Determine the (x, y) coordinate at the center of the cell enclosing the given text.  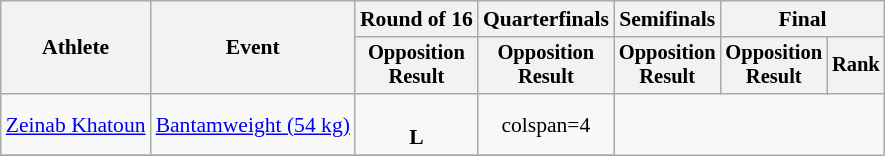
Semifinals (668, 19)
Athlete (76, 48)
Event (253, 48)
L (416, 124)
Final (802, 19)
Bantamweight (54 kg) (253, 124)
Round of 16 (416, 19)
colspan=4 (546, 124)
Quarterfinals (546, 19)
Zeinab Khatoun (76, 124)
Rank (856, 66)
